For the text-containing cell, return its midpoint in (X, Y) coordinate format. 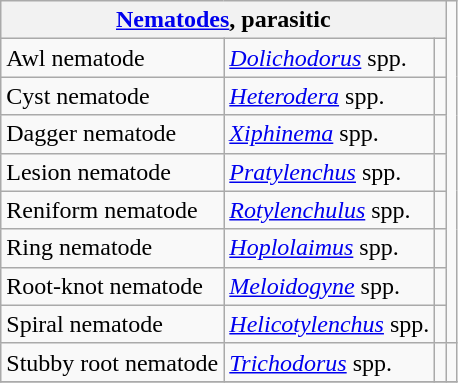
Trichodorus spp. (330, 362)
Rotylenchulus spp. (330, 210)
Nematodes, parasitic (224, 20)
Spiral nematode (112, 324)
Meloidogyne spp. (330, 286)
Xiphinema spp. (330, 134)
Awl nematode (112, 58)
Dolichodorus spp. (330, 58)
Root-knot nematode (112, 286)
Helicotylenchus spp. (330, 324)
Cyst nematode (112, 96)
Ring nematode (112, 248)
Dagger nematode (112, 134)
Pratylenchus spp. (330, 172)
Stubby root nematode (112, 362)
Heterodera spp. (330, 96)
Reniform nematode (112, 210)
Hoplolaimus spp. (330, 248)
Lesion nematode (112, 172)
